Find where the given text appears and provide that cell's center as (x, y) coordinate. 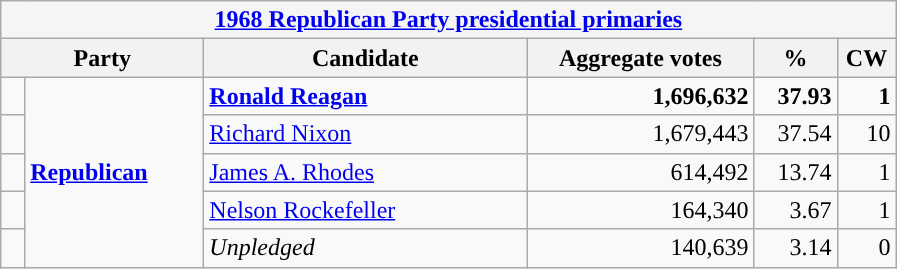
James A. Rhodes (366, 172)
37.54 (796, 134)
1,679,443 (640, 134)
Ronald Reagan (366, 96)
Aggregate votes (640, 58)
3.67 (796, 210)
0 (866, 248)
13.74 (796, 172)
Richard Nixon (366, 134)
1968 Republican Party presidential primaries (448, 20)
140,639 (640, 248)
37.93 (796, 96)
10 (866, 134)
CW (866, 58)
Party (102, 58)
% (796, 58)
1,696,632 (640, 96)
3.14 (796, 248)
Republican (114, 172)
Candidate (366, 58)
Unpledged (366, 248)
614,492 (640, 172)
164,340 (640, 210)
Nelson Rockefeller (366, 210)
